Scan for the cell matching the given text and deliver its (X, Y) coordinate at center. 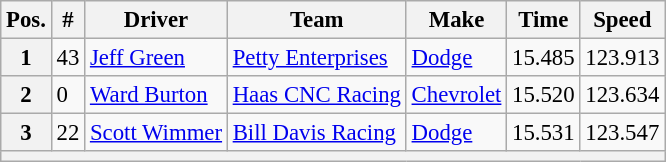
123.913 (622, 58)
3 (26, 133)
2 (26, 95)
0 (68, 95)
# (68, 20)
Bill Davis Racing (316, 133)
Jeff Green (156, 58)
Scott Wimmer (156, 133)
15.531 (544, 133)
123.634 (622, 95)
1 (26, 58)
43 (68, 58)
Team (316, 20)
Time (544, 20)
Ward Burton (156, 95)
Make (456, 20)
Haas CNC Racing (316, 95)
15.520 (544, 95)
22 (68, 133)
Petty Enterprises (316, 58)
Driver (156, 20)
Pos. (26, 20)
123.547 (622, 133)
15.485 (544, 58)
Chevrolet (456, 95)
Speed (622, 20)
